Identify which cell holds the provided text, then report its [X, Y] central coordinate. 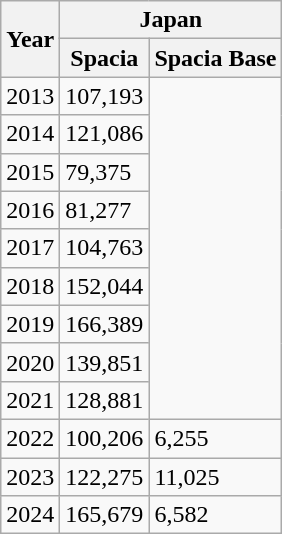
2015 [30, 172]
6,582 [216, 515]
2020 [30, 362]
2024 [30, 515]
2023 [30, 477]
Year [30, 39]
165,679 [104, 515]
122,275 [104, 477]
107,193 [104, 96]
139,851 [104, 362]
Japan [171, 20]
79,375 [104, 172]
2014 [30, 134]
152,044 [104, 286]
2017 [30, 248]
6,255 [216, 438]
81,277 [104, 210]
104,763 [104, 248]
2021 [30, 400]
128,881 [104, 400]
2019 [30, 324]
11,025 [216, 477]
166,389 [104, 324]
Spacia Base [216, 58]
2022 [30, 438]
100,206 [104, 438]
2016 [30, 210]
Spacia [104, 58]
2013 [30, 96]
121,086 [104, 134]
2018 [30, 286]
